Provide the [X, Y] coordinate of the cell's center where the given text is located.  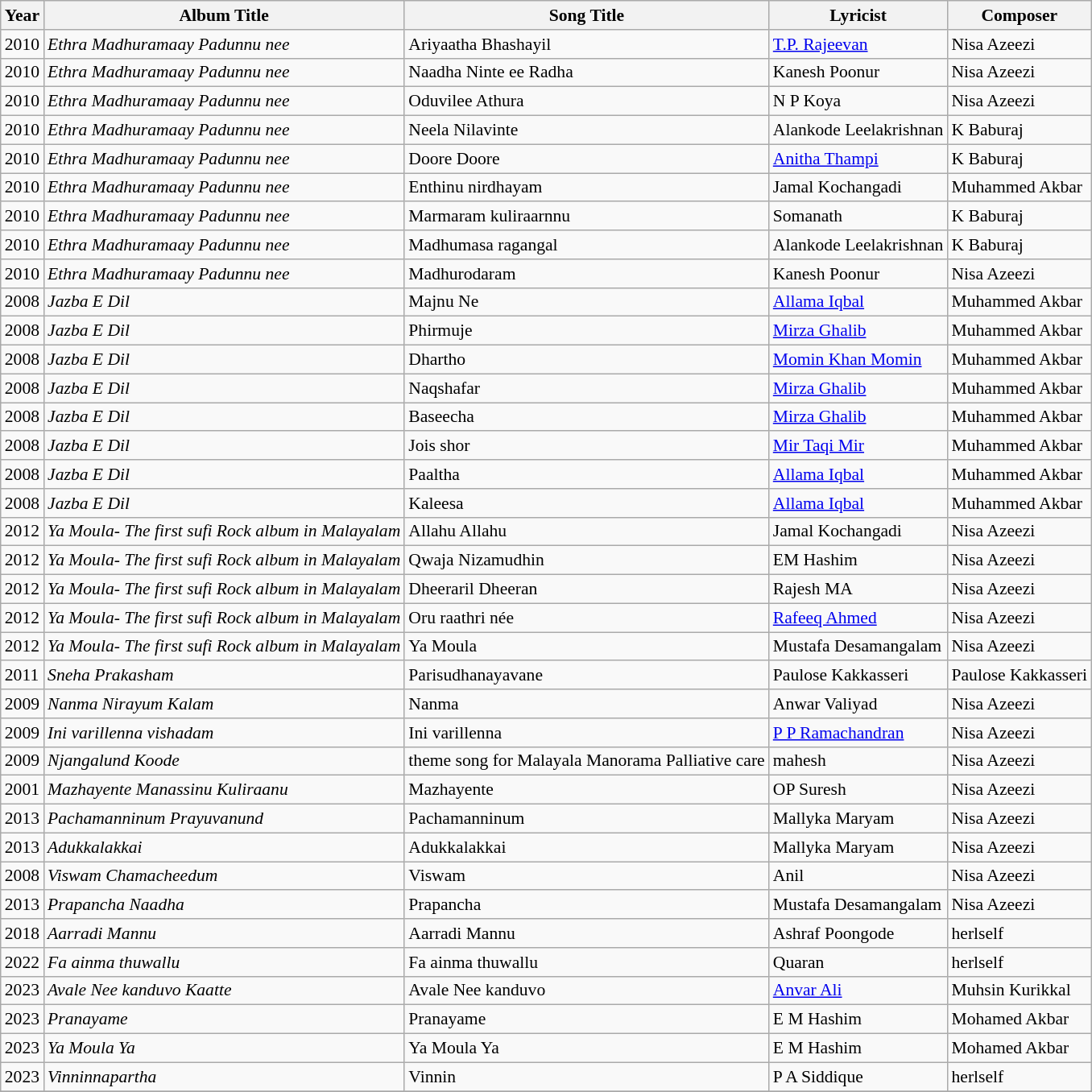
T.P. Rajeevan [858, 44]
Lyricist [858, 15]
Somanath [858, 217]
Nanma Nirayum Kalam [224, 704]
OP Suresh [858, 790]
Muhsin Kurikkal [1020, 991]
Enthinu nirdhayam [586, 188]
Paaltha [586, 474]
Quaran [858, 962]
Avale Nee kanduvo [586, 991]
Mazhayente [586, 790]
Song Title [586, 15]
Qwaja Nizamudhin [586, 560]
P A Siddique [858, 1077]
theme song for Malayala Manorama Palliative care [586, 761]
Anitha Thampi [858, 159]
Rajesh MA [858, 589]
2001 [23, 790]
Viswam [586, 876]
Momin Khan Momin [858, 360]
2011 [23, 676]
Jois shor [586, 446]
2022 [23, 962]
Ashraf Poongode [858, 933]
Mazhayente Manassinu Kuliraanu [224, 790]
Anwar Valiyad [858, 704]
Album Title [224, 15]
Ini varillenna vishadam [224, 733]
Anvar Ali [858, 991]
Njangalund Koode [224, 761]
Vinninnapartha [224, 1077]
Majnu Ne [586, 302]
Mir Taqi Mir [858, 446]
Naadha Ninte ee Radha [586, 72]
Phirmuje [586, 331]
Viswam Chamacheedum [224, 876]
Vinnin [586, 1077]
Marmaram kuliraarnnu [586, 217]
Neela Nilavinte [586, 130]
Baseecha [586, 417]
Madhurodaram [586, 274]
Oru raathri née [586, 618]
2018 [23, 933]
Parisudhanayavane [586, 676]
Rafeeq Ahmed [858, 618]
Doore Doore [586, 159]
EM Hashim [858, 560]
Sneha Prakasham [224, 676]
Madhumasa ragangal [586, 245]
Prapancha [586, 905]
Anil [858, 876]
Dhartho [586, 360]
Avale Nee kanduvo Kaatte [224, 991]
Pachamanninum Prayuvanund [224, 819]
Kaleesa [586, 503]
Ya Moula [586, 647]
Allahu Allahu [586, 532]
Composer [1020, 15]
Oduvilee Athura [586, 101]
mahesh [858, 761]
Ini varillenna [586, 733]
N P Koya [858, 101]
Year [23, 15]
Ariyaatha Bhashayil [586, 44]
Naqshafar [586, 388]
Dheeraril Dheeran [586, 589]
Prapancha Naadha [224, 905]
Pachamanninum [586, 819]
Nanma [586, 704]
P P Ramachandran [858, 733]
